Search for the cell housing the specified text and yield its (X, Y) center coordinate. 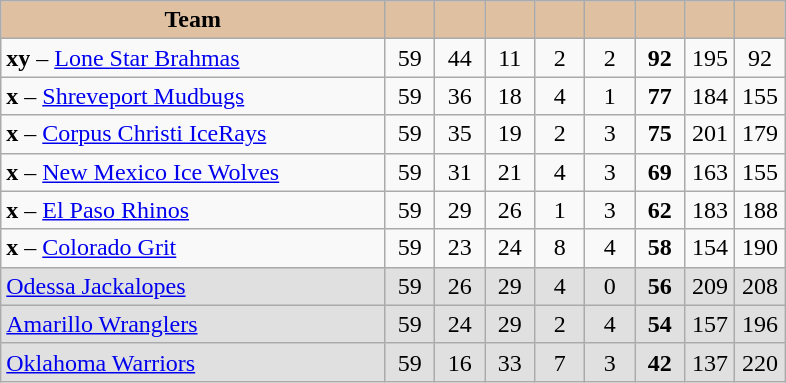
0 (610, 286)
188 (760, 210)
19 (510, 134)
201 (710, 134)
56 (660, 286)
11 (510, 58)
184 (710, 96)
x – New Mexico Ice Wolves (193, 172)
220 (760, 362)
137 (710, 362)
21 (510, 172)
x – Shreveport Mudbugs (193, 96)
16 (460, 362)
183 (710, 210)
195 (710, 58)
x – El Paso Rhinos (193, 210)
35 (460, 134)
Team (193, 20)
18 (510, 96)
157 (710, 324)
Odessa Jackalopes (193, 286)
69 (660, 172)
xy – Lone Star Brahmas (193, 58)
154 (710, 248)
x – Colorado Grit (193, 248)
190 (760, 248)
23 (460, 248)
x – Corpus Christi IceRays (193, 134)
42 (660, 362)
208 (760, 286)
75 (660, 134)
196 (760, 324)
179 (760, 134)
58 (660, 248)
62 (660, 210)
163 (710, 172)
8 (560, 248)
44 (460, 58)
33 (510, 362)
54 (660, 324)
209 (710, 286)
Amarillo Wranglers (193, 324)
7 (560, 362)
Oklahoma Warriors (193, 362)
77 (660, 96)
31 (460, 172)
36 (460, 96)
